Scan for the cell matching the given text and deliver its [x, y] coordinate at center. 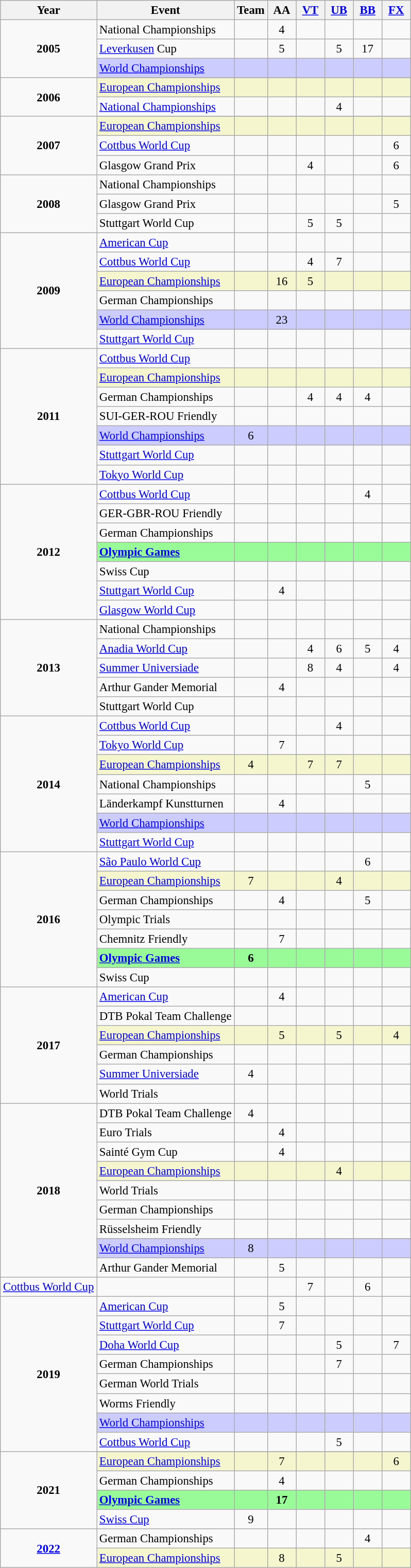
São Paulo World Cup [166, 861]
2006 [48, 97]
2008 [48, 204]
Länderkampf Kunstturnen [166, 803]
Olympic Trials [166, 920]
16 [282, 281]
Leverkusen Cup [166, 49]
2013 [48, 668]
Worms Friendly [166, 1403]
2011 [48, 417]
Anadia World Cup [166, 649]
Year [48, 10]
2016 [48, 919]
BB [368, 10]
Euro Trials [166, 1132]
2021 [48, 1490]
SUI-GER-ROU Friendly [166, 416]
Doha World Cup [166, 1345]
Rüsselsheim Friendly [166, 1229]
Sainté Gym Cup [166, 1152]
2005 [48, 49]
2007 [48, 145]
2012 [48, 552]
2014 [48, 784]
2017 [48, 1045]
2022 [48, 1548]
Event [166, 10]
Chemnitz Friendly [166, 939]
9 [251, 1519]
Glasgow World Cup [166, 610]
UB [339, 10]
German World Trials [166, 1384]
2019 [48, 1374]
AA [282, 10]
VT [311, 10]
2009 [48, 291]
2018 [48, 1190]
GER-GBR-ROU Friendly [166, 513]
Team [251, 10]
23 [282, 320]
FX [396, 10]
